Return the (X, Y) coordinate for the center point of the cell that contains the specified text.  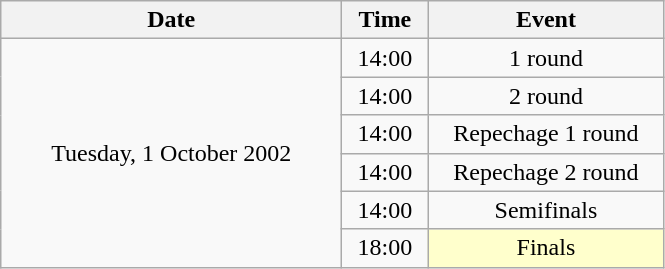
Finals (546, 248)
Time (385, 20)
1 round (546, 58)
Event (546, 20)
Repechage 2 round (546, 172)
2 round (546, 96)
Semifinals (546, 210)
Date (172, 20)
Repechage 1 round (546, 134)
18:00 (385, 248)
Tuesday, 1 October 2002 (172, 153)
